Pinpoint the cell where the given text exists, returning its [x, y] midpoint coordinate. 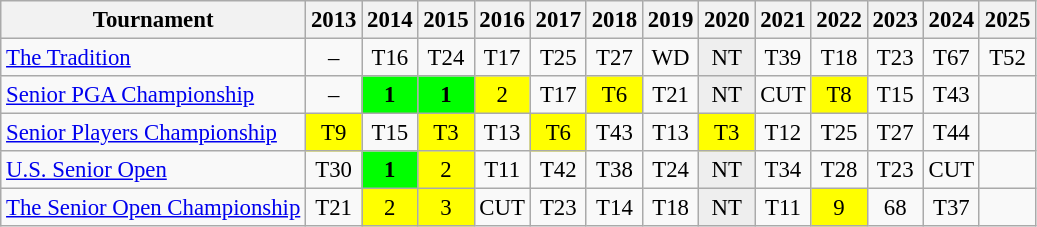
T14 [614, 208]
2024 [951, 20]
2022 [839, 20]
T8 [839, 95]
T16 [390, 58]
2025 [1007, 20]
2020 [727, 20]
Senior PGA Championship [154, 95]
Tournament [154, 20]
2023 [895, 20]
9 [839, 208]
2016 [502, 20]
T34 [783, 170]
2021 [783, 20]
T12 [783, 133]
T37 [951, 208]
2019 [671, 20]
WD [671, 58]
2018 [614, 20]
T67 [951, 58]
The Senior Open Championship [154, 208]
T9 [334, 133]
T28 [839, 170]
3 [446, 208]
T30 [334, 170]
Senior Players Championship [154, 133]
T52 [1007, 58]
The Tradition [154, 58]
2013 [334, 20]
68 [895, 208]
2017 [558, 20]
2014 [390, 20]
U.S. Senior Open [154, 170]
2015 [446, 20]
T44 [951, 133]
T39 [783, 58]
T42 [558, 170]
T38 [614, 170]
